Identify which cell holds the provided text, then report its [X, Y] central coordinate. 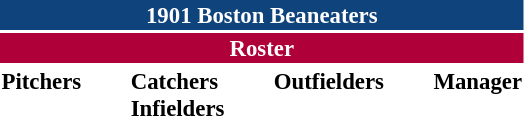
1901 Boston Beaneaters [262, 15]
Roster [262, 48]
